Return the [x, y] coordinate for the center point of the cell that contains the specified text.  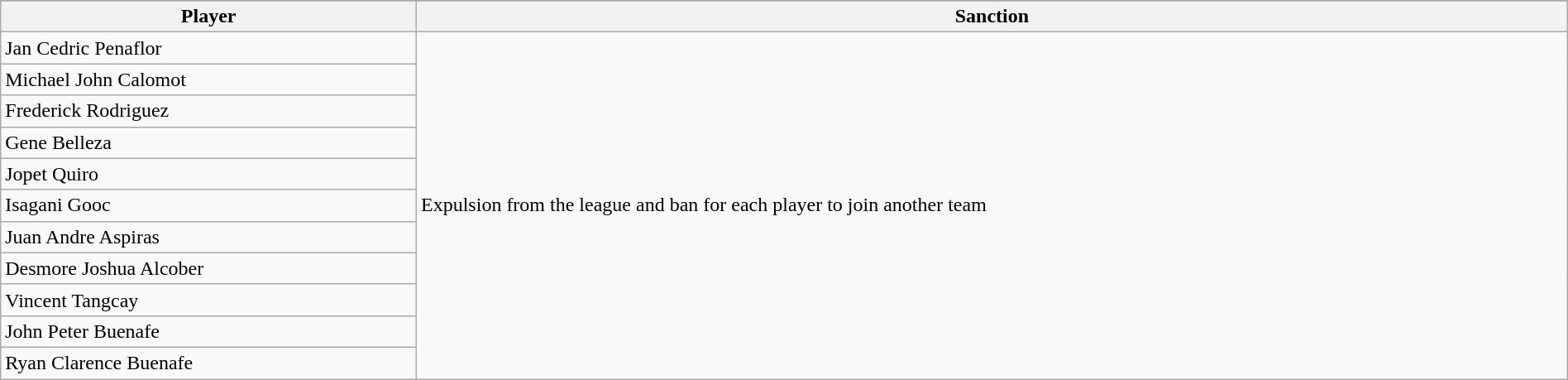
John Peter Buenafe [208, 331]
Jopet Quiro [208, 174]
Expulsion from the league and ban for each player to join another team [992, 205]
Player [208, 17]
Ryan Clarence Buenafe [208, 363]
Juan Andre Aspiras [208, 237]
Vincent Tangcay [208, 300]
Jan Cedric Penaflor [208, 48]
Sanction [992, 17]
Gene Belleza [208, 142]
Frederick Rodriguez [208, 111]
Desmore Joshua Alcober [208, 268]
Michael John Calomot [208, 79]
Isagani Gooc [208, 205]
